Locate the cell with the specified text and output its [X, Y] center coordinate. 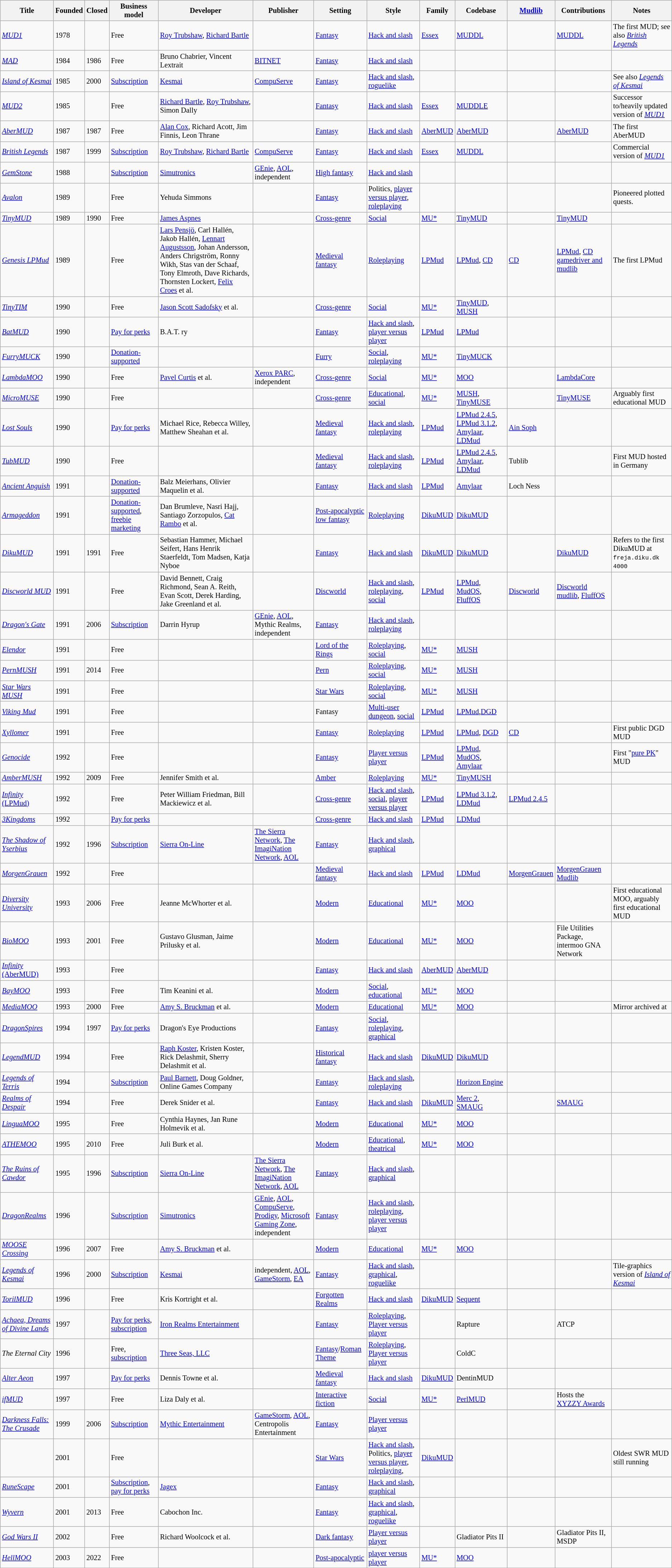
Balz Meierhans, Olivier Maquelin et al. [206, 486]
First public DGD MUD [642, 732]
Horizon Engine [481, 1082]
Social, roleplaying, graphical [393, 1028]
LPMud 2.4.5 [531, 799]
LegendMUD [27, 1057]
Hack and slash, social, player versus player [393, 799]
BITNET [283, 61]
Interactive fiction [340, 1399]
MUD2 [27, 106]
LPMud, DGD [481, 732]
GameStorm, AOL, Centropolis Entertainment [283, 1424]
LPMud, CD gamedriver and mudlib [583, 260]
The Eternal City [27, 1354]
Furry [340, 357]
Richard Bartle, Roy Trubshaw, Simon Dally [206, 106]
Cynthia Haynes, Jan Rune Holmevik et al. [206, 1124]
TinyMUCK [481, 357]
LPMud, MudOS, FluffOS [481, 591]
Cabochon Inc. [206, 1512]
ColdC [481, 1354]
Raph Koster, Kristen Koster, Rick Delashmit, Sherry Delashmit et al. [206, 1057]
Setting [340, 10]
Tublib [531, 461]
Mudlib [531, 10]
Derek Snider et al. [206, 1103]
Infinity (LPMud) [27, 799]
independent, AOL, GameStorm, EA [283, 1274]
2014 [97, 670]
LPMud 3.1.2, LDMud [481, 799]
LambdaCore [583, 378]
Codebase [481, 10]
DragonRealms [27, 1216]
Educational, theatrical [393, 1144]
Multi-user dungeon, social [393, 712]
RuneScape [27, 1487]
TinyMUSE [583, 398]
Tile-graphics version of Island of Kesmai [642, 1274]
Politics, player versus player, roleplaying [393, 198]
Achaea, Dreams of Divine Lands [27, 1324]
First "pure PK" MUD [642, 757]
The Ruins of Cawdor [27, 1173]
Post-apocalyptic low fantasy [340, 515]
Xerox PARC, independent [283, 378]
MUDDLE [481, 106]
Xyllomer [27, 732]
See also Legends of Kesmai [642, 81]
Hack and slash, roleplaying, social [393, 591]
Commercial version of MUD1 [642, 152]
Pavel Curtis et al. [206, 378]
BioMOO [27, 941]
Loch Ness [531, 486]
The first AberMUD [642, 131]
PerlMUD [481, 1399]
David Bennett, Craig Richmond, Sean A. Reith, Evan Scott, Derek Harding, Jake Greenland et al. [206, 591]
MAD [27, 61]
TinyTIM [27, 307]
Post-apocalyptic [340, 1558]
GEnie, AOL, CompuServe, Prodigy, Microsoft Gaming Zone, independent [283, 1216]
Paul Barnett, Doug Goldner, Online Games Company [206, 1082]
TinyMUSH [481, 778]
LPMud 2.4.5, LPMud 3.1.2, Amylaar, LDMud [481, 428]
Arguably first educational MUD [642, 398]
LPMud 2.4.5, Amylaar, LDMud [481, 461]
Sequent [481, 1299]
Diversity University [27, 903]
BatMUD [27, 332]
British Legends [27, 152]
Style [393, 10]
Legends of Terris [27, 1082]
Gustavo Glusman, Jaime Prilusky et al. [206, 941]
2022 [97, 1558]
Mirror archived at [642, 1007]
Dennis Towne et al. [206, 1378]
Historical fantasy [340, 1057]
Hack and slash, Politics, player versus player, roleplaying, [393, 1458]
Pay for perks, subscription [134, 1324]
2013 [97, 1512]
Hosts the XYZZY Awards [583, 1399]
Dragon's Eye Productions [206, 1028]
Dark fantasy [340, 1537]
MUSH, TinyMUSE [481, 398]
2009 [97, 778]
Ancient Anguish [27, 486]
2007 [97, 1249]
DragonSpires [27, 1028]
Founded [70, 10]
Michael Rice, Rebecca Willey, Matthew Sheahan et al. [206, 428]
Pioneered plotted quests. [642, 198]
Ain Soph [531, 428]
Forgotten Realms [340, 1299]
Educational, social [393, 398]
Subscription, pay for perks [134, 1487]
Jagex [206, 1487]
Lost Souls [27, 428]
1984 [70, 61]
Legends of Kesmai [27, 1274]
Sebastian Hammer, Michael Seifert, Hans Henrik Staerfeldt, Tom Madsen, Katja Nyboe [206, 553]
FurryMUCK [27, 357]
Discworld MUD [27, 591]
Wyvern [27, 1512]
LinguaMOO [27, 1124]
Darkness Falls: The Crusade [27, 1424]
Bruno Chabrier, Vincent Lextrait [206, 61]
Hack and slash, roguelike [393, 81]
SMAUG [583, 1103]
First MUD hosted in Germany [642, 461]
Developer [206, 10]
Alter Aeon [27, 1378]
The first LPMud [642, 260]
Yehuda Simmons [206, 198]
File Utilities Package, intermoo GNA Network [583, 941]
DentinMUD [481, 1378]
Contri­butions [583, 10]
Realms of Despair [27, 1103]
Jason Scott Sadofsky et al. [206, 307]
Refers to the first DikuMUD at freja.diku.dk 4000 [642, 553]
Tim Keanini et al. [206, 991]
Lord of the Rings [340, 650]
LPMud, MudOS, Amylaar [481, 757]
Closed [97, 10]
LPMud,DGD [481, 712]
GemStone [27, 173]
ATHEMOO [27, 1144]
Viking Mud [27, 712]
Star Wars MUSH [27, 691]
Jennifer Smith et al. [206, 778]
The Shadow of Yserbius [27, 844]
Kris Kortright et al. [206, 1299]
LambdaMOO [27, 378]
B.A.T. ry [206, 332]
MorgenGrauen Mudlib [583, 874]
Iron Realms Entertainment [206, 1324]
TubMUD [27, 461]
Business model [134, 10]
Merc 2, SMAUG [481, 1103]
Social, roleplaying [393, 357]
3Kingdoms [27, 820]
Alan Cox, Richard Acott, Jim Finnis, Leon Thrane [206, 131]
TorilMUD [27, 1299]
Amylaar [481, 486]
2010 [97, 1144]
ifMUD [27, 1399]
player versus player [393, 1558]
Island of Kesmai [27, 81]
High fantasy [340, 173]
MicroMUSE [27, 398]
1988 [70, 173]
Amber [340, 778]
James Aspnes [206, 218]
Richard Woolcock et al. [206, 1537]
Three Seas, LLC [206, 1354]
Hack and slash, roleplaying, player versus player [393, 1216]
MOOSE Crossing [27, 1249]
Dan Brumleve, Nasri Hajj, Santiago Zorzopulos, Cat Rambo et al. [206, 515]
2002 [70, 1537]
TinyMUD, MUSH [481, 307]
Successor to/heavily updated version of MUD1 [642, 106]
God Wars II [27, 1537]
Fantasy/Roman Theme [340, 1354]
Infinity (AberMUD) [27, 970]
Publisher [283, 10]
Mythic Entertainment [206, 1424]
Darrin Hyrup [206, 625]
BayMOO [27, 991]
LPMud, CD [481, 260]
First educational MOO, arguably first educational MUD [642, 903]
Gladiator Pits II [481, 1537]
Peter William Friedman, Bill Mackiewicz et al. [206, 799]
ATCP [583, 1324]
GEnie, AOL, Mythic Realms, independent [283, 625]
Social, educational [393, 991]
Genocide [27, 757]
2003 [70, 1558]
AmberMUSH [27, 778]
1978 [70, 36]
PernMUSH [27, 670]
Notes [642, 10]
MUD1 [27, 36]
The first MUD; see also British Legends [642, 36]
Oldest SWR MUD still running [642, 1458]
MediaMOO [27, 1007]
Family [437, 10]
Hack and slash, player versus player [393, 332]
Genesis LPMud [27, 260]
Rapture [481, 1324]
HellMOO [27, 1558]
Pern [340, 670]
GEnie, AOL, independent [283, 173]
Free, subscription [134, 1354]
Liza Daly et al. [206, 1399]
Gladiator Pits II, MSDP [583, 1537]
Avalon [27, 198]
Discworld mudlib, FluffOS [583, 591]
Jeanne McWhorter et al. [206, 903]
Title [27, 10]
Elendor [27, 650]
1986 [97, 61]
Armageddon [27, 515]
Donation-supported, freebie marketing [134, 515]
Dragon's Gate [27, 625]
Juli Burk et al. [206, 1144]
